Find where the given text appears and provide that cell's center as [X, Y] coordinate. 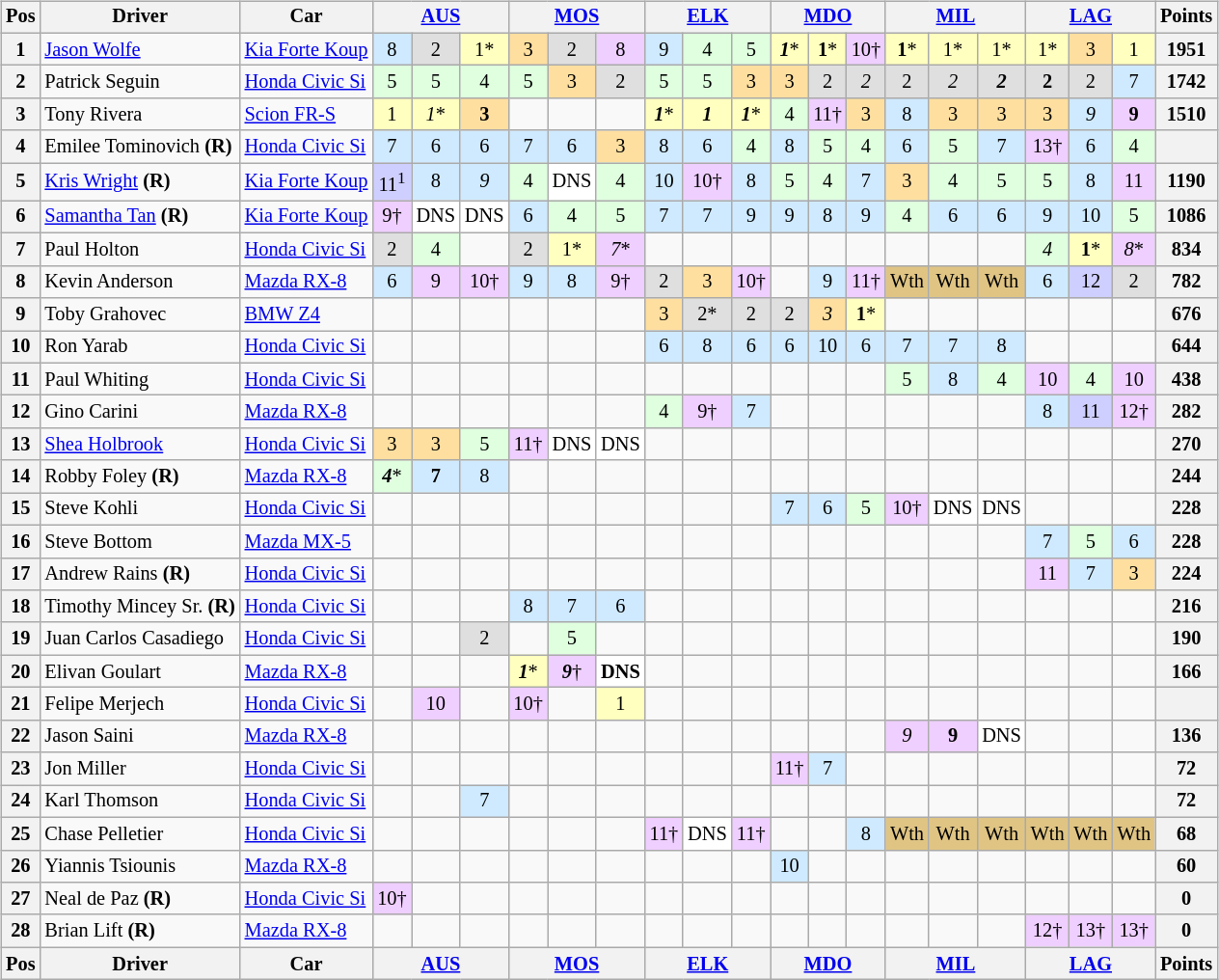
16 [20, 541]
Kris Wright (R) [139, 181]
2* [707, 314]
Jason Wolfe [139, 49]
270 [1186, 444]
Steve Kohli [139, 509]
Patrick Seguin [139, 82]
Elivan Goulart [139, 671]
13 [20, 444]
Neal de Paz (R) [139, 899]
27 [20, 899]
4* [392, 476]
23 [20, 769]
Jason Saini [139, 736]
Kevin Anderson [139, 282]
14 [20, 476]
1510 [1186, 115]
Samantha Tan (R) [139, 217]
68 [1186, 833]
26 [20, 866]
19 [20, 639]
Yiannis Tsiounis [139, 866]
22 [20, 736]
8* [1134, 250]
BMW Z4 [307, 314]
21 [20, 704]
24 [20, 802]
1086 [1186, 217]
834 [1186, 250]
Timothy Mincey Sr. (R) [139, 607]
Toby Grahovec [139, 314]
782 [1186, 282]
644 [1186, 346]
18 [20, 607]
7* [620, 250]
282 [1186, 412]
60 [1186, 866]
244 [1186, 476]
25 [20, 833]
Paul Holton [139, 250]
190 [1186, 639]
Ron Yarab [139, 346]
676 [1186, 314]
216 [1186, 607]
28 [20, 931]
Mazda MX-5 [307, 541]
Jon Miller [139, 769]
Shea Holbrook [139, 444]
Juan Carlos Casadiego [139, 639]
15 [20, 509]
1742 [1186, 82]
Chase Pelletier [139, 833]
1190 [1186, 181]
136 [1186, 736]
17 [20, 574]
Felipe Merjech [139, 704]
Scion FR-S [307, 115]
Robby Foley (R) [139, 476]
1951 [1186, 49]
111 [392, 181]
Paul Whiting [139, 379]
Steve Bottom [139, 541]
Tony Rivera [139, 115]
20 [20, 671]
Emilee Tominovich (R) [139, 147]
Brian Lift (R) [139, 931]
166 [1186, 671]
438 [1186, 379]
Andrew Rains (R) [139, 574]
Gino Carini [139, 412]
224 [1186, 574]
Karl Thomson [139, 802]
